Output the (x, y) coordinate of the center of the cell containing the given text.  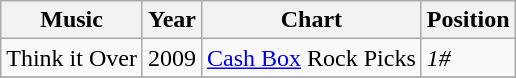
Year (172, 20)
Think it Over (72, 58)
1# (468, 58)
Chart (312, 20)
Position (468, 20)
Music (72, 20)
Cash Box Rock Picks (312, 58)
2009 (172, 58)
